For the text-containing cell, return its midpoint in (x, y) coordinate format. 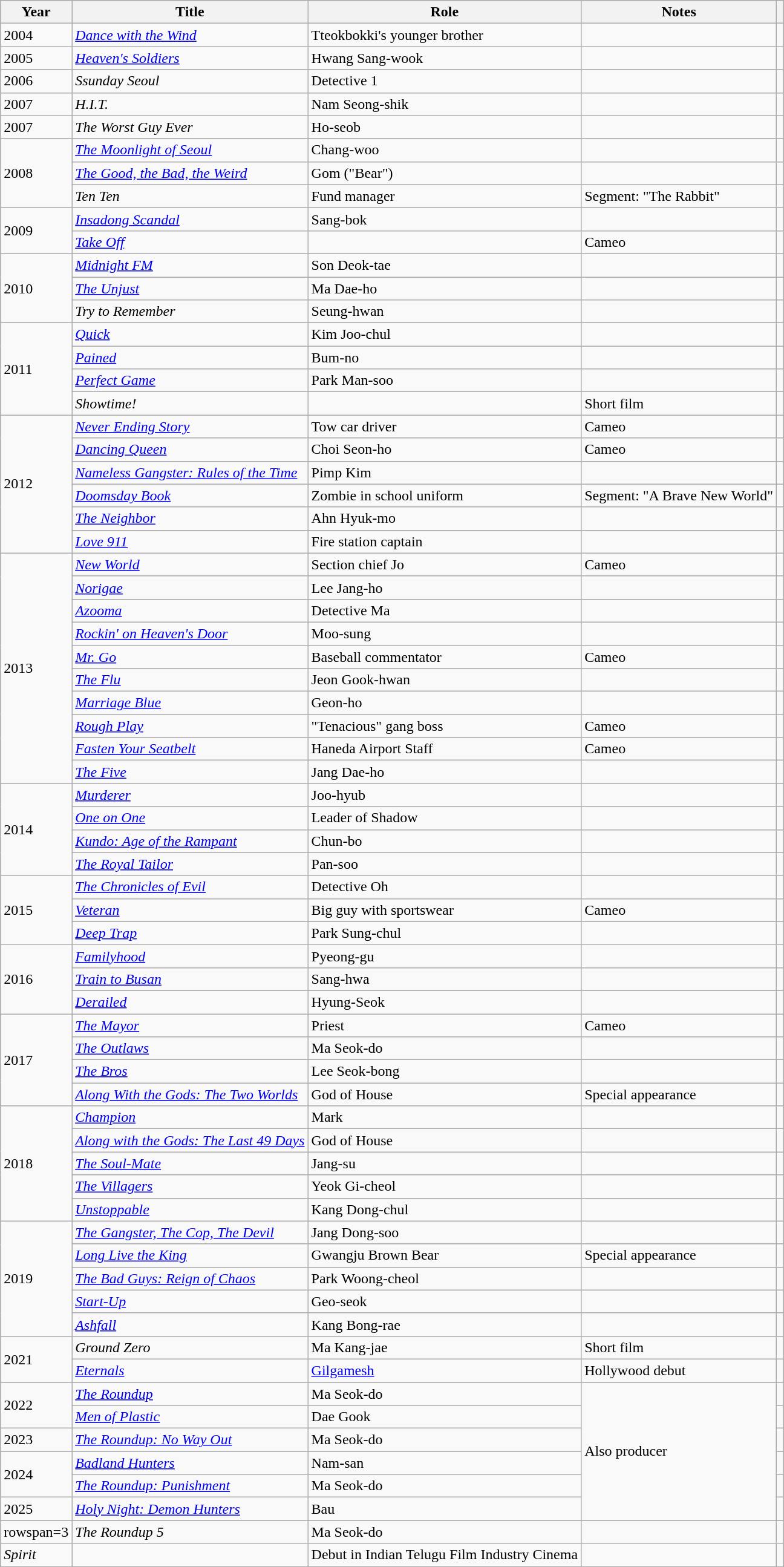
The Good, the Bad, the Weird (190, 173)
Dance with the Wind (190, 35)
2012 (36, 484)
Seung-hwan (445, 312)
Sang-hwa (445, 979)
Kim Joo-chul (445, 335)
Jang Dae-ho (445, 772)
Tteokbokki's younger brother (445, 35)
Park Man-soo (445, 381)
Try to Remember (190, 312)
Badland Hunters (190, 1463)
The Five (190, 772)
Kang Bong-rae (445, 1324)
Lee Seok-bong (445, 1071)
2013 (36, 668)
Gom ("Bear") (445, 173)
2004 (36, 35)
Jang-su (445, 1163)
Priest (445, 1026)
Along with the Gods: The Last 49 Days (190, 1140)
Pan-soo (445, 864)
The Soul-Mate (190, 1163)
Hollywood debut (679, 1370)
2010 (36, 288)
Spirit (36, 1555)
Take Off (190, 242)
The Roundup: Punishment (190, 1486)
H.I.T. (190, 104)
Azooma (190, 610)
Unstoppable (190, 1209)
Holy Night: Demon Hunters (190, 1509)
Jang Dong-soo (445, 1232)
Moo-sung (445, 633)
Pimp Kim (445, 473)
The Moonlight of Seoul (190, 150)
Champion (190, 1117)
2014 (36, 829)
Choi Seon-ho (445, 450)
The Roundup: No Way Out (190, 1440)
Showtime! (190, 404)
Lee Jang-ho (445, 587)
The Roundup (190, 1393)
Derailed (190, 1002)
Gwangju Brown Bear (445, 1255)
The Chronicles of Evil (190, 887)
Kang Dong-chul (445, 1209)
Haneda Airport Staff (445, 749)
Ground Zero (190, 1347)
Leader of Shadow (445, 818)
Nam-san (445, 1463)
Quick (190, 335)
rowspan=3 (36, 1532)
Geon-ho (445, 703)
The Roundup 5 (190, 1532)
Son Deok-tae (445, 265)
The Bad Guys: Reign of Chaos (190, 1278)
Joo-hyub (445, 795)
Title (190, 12)
The Villagers (190, 1186)
Jeon Gook-hwan (445, 680)
The Neighbor (190, 519)
Geo-seok (445, 1301)
Heaven's Soldiers (190, 58)
Pained (190, 358)
The Mayor (190, 1026)
2005 (36, 58)
Ssunday Seoul (190, 81)
2025 (36, 1509)
Gilgamesh (445, 1370)
Kundo: Age of the Rampant (190, 841)
Chun-bo (445, 841)
Segment: "The Rabbit" (679, 196)
2018 (36, 1163)
Doomsday Book (190, 496)
Park Sung-chul (445, 933)
Detective Ma (445, 610)
Insadong Scandal (190, 219)
Long Live the King (190, 1255)
Tow car driver (445, 427)
Men of Plastic (190, 1417)
Zombie in school uniform (445, 496)
2016 (36, 979)
Along With the Gods: The Two Worlds (190, 1094)
Bum-no (445, 358)
2008 (36, 173)
The Royal Tailor (190, 864)
Deep Trap (190, 933)
The Unjust (190, 289)
Park Woong-cheol (445, 1278)
Veteran (190, 910)
Sang-bok (445, 219)
Year (36, 12)
2022 (36, 1405)
Ahn Hyuk-mo (445, 519)
Norigae (190, 587)
2011 (36, 369)
2006 (36, 81)
Fire station captain (445, 541)
The Bros (190, 1071)
Love 911 (190, 541)
Role (445, 12)
Baseball commentator (445, 656)
Fund manager (445, 196)
Eternals (190, 1370)
Ma Kang-jae (445, 1347)
2023 (36, 1440)
Perfect Game (190, 381)
Dancing Queen (190, 450)
Fasten Your Seatbelt (190, 749)
Notes (679, 12)
The Flu (190, 680)
2015 (36, 910)
Detective Oh (445, 887)
Section chief Jo (445, 564)
Ma Dae-ho (445, 289)
New World (190, 564)
2021 (36, 1359)
2019 (36, 1278)
Yeok Gi-cheol (445, 1186)
Nameless Gangster: Rules of the Time (190, 473)
One on One (190, 818)
The Outlaws (190, 1048)
Start-Up (190, 1301)
Bau (445, 1509)
Train to Busan (190, 979)
Hyung-Seok (445, 1002)
Detective 1 (445, 81)
2017 (36, 1060)
Nam Seong-shik (445, 104)
Segment: "A Brave New World" (679, 496)
The Worst Guy Ever (190, 127)
The Gangster, The Cop, The Devil (190, 1232)
Familyhood (190, 956)
"Tenacious" gang boss (445, 726)
Big guy with sportswear (445, 910)
Murderer (190, 795)
Rough Play (190, 726)
Ten Ten (190, 196)
Never Ending Story (190, 427)
Rockin' on Heaven's Door (190, 633)
Debut in Indian Telugu Film Industry Cinema (445, 1555)
Mr. Go (190, 656)
2009 (36, 231)
Chang-woo (445, 150)
2024 (36, 1474)
Ashfall (190, 1324)
Dae Gook (445, 1417)
Midnight FM (190, 265)
Also producer (679, 1451)
Hwang Sang-wook (445, 58)
Marriage Blue (190, 703)
Ho-seob (445, 127)
Mark (445, 1117)
Pyeong-gu (445, 956)
